For the text-containing cell, return its midpoint in [x, y] coordinate format. 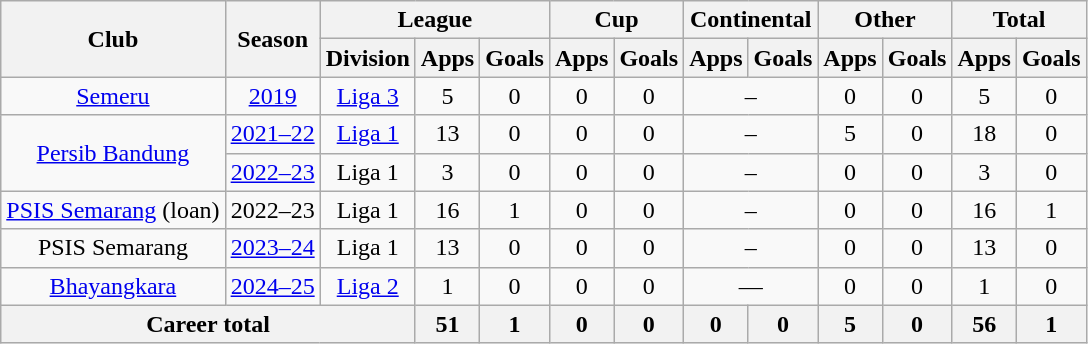
League [434, 20]
Total [1019, 20]
Persib Bandung [113, 153]
Cup [616, 20]
Liga 2 [368, 286]
2023–24 [272, 248]
Continental [751, 20]
Division [368, 58]
2019 [272, 96]
56 [984, 324]
18 [984, 134]
Season [272, 39]
Career total [208, 324]
Bhayangkara [113, 286]
PSIS Semarang [113, 248]
Club [113, 39]
Semeru [113, 96]
— [751, 286]
51 [447, 324]
Other [885, 20]
2024–25 [272, 286]
PSIS Semarang (loan) [113, 210]
Liga 3 [368, 96]
2021–22 [272, 134]
